Return the (X, Y) coordinate for the center point of the cell that contains the specified text.  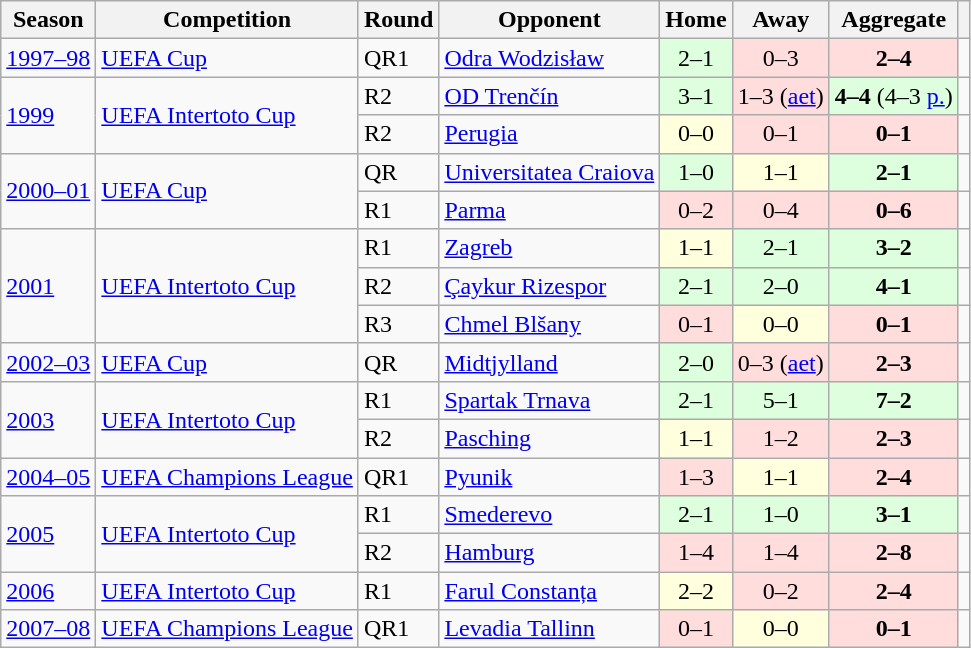
Pyunik (550, 477)
2002–03 (48, 362)
2001 (48, 286)
1999 (48, 115)
Chmel Blšany (550, 324)
Spartak Trnava (550, 400)
2000–01 (48, 191)
Parma (550, 210)
Away (780, 20)
2007–08 (48, 629)
2004–05 (48, 477)
Opponent (550, 20)
3–2 (894, 248)
Zagreb (550, 248)
Smederevo (550, 515)
2–8 (894, 553)
2–2 (696, 591)
1997–98 (48, 58)
0–6 (894, 210)
1–2 (780, 438)
Round (398, 20)
2003 (48, 419)
1–3 (aet) (780, 96)
5–1 (780, 400)
Season (48, 20)
Home (696, 20)
2006 (48, 591)
R3 (398, 324)
OD Trenčín (550, 96)
Farul Constanța (550, 591)
0–3 (780, 58)
Odra Wodzisław (550, 58)
Hamburg (550, 553)
0–3 (aet) (780, 362)
4–1 (894, 286)
Çaykur Rizespor (550, 286)
Levadia Tallinn (550, 629)
Aggregate (894, 20)
1–3 (696, 477)
Pasching (550, 438)
Competition (228, 20)
0–4 (780, 210)
7–2 (894, 400)
2005 (48, 534)
4–4 (4–3 p.) (894, 96)
Perugia (550, 134)
Universitatea Craiova (550, 172)
Midtjylland (550, 362)
